For the text-containing cell, return its midpoint in (X, Y) coordinate format. 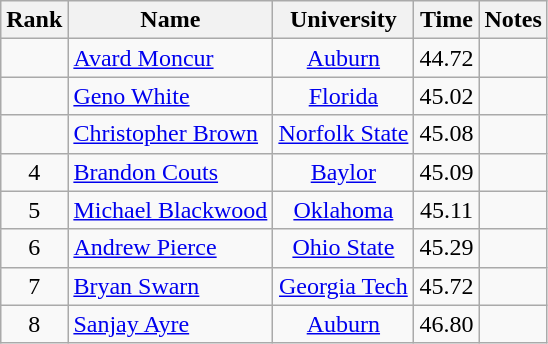
45.09 (446, 172)
45.72 (446, 286)
University (344, 20)
Christopher Brown (170, 134)
Florida (344, 96)
8 (34, 324)
Oklahoma (344, 210)
Avard Moncur (170, 58)
46.80 (446, 324)
Rank (34, 20)
Notes (513, 20)
45.29 (446, 248)
45.11 (446, 210)
6 (34, 248)
45.08 (446, 134)
Ohio State (344, 248)
5 (34, 210)
Michael Blackwood (170, 210)
44.72 (446, 58)
45.02 (446, 96)
Sanjay Ayre (170, 324)
7 (34, 286)
Baylor (344, 172)
Norfolk State (344, 134)
Time (446, 20)
4 (34, 172)
Georgia Tech (344, 286)
Brandon Couts (170, 172)
Geno White (170, 96)
Name (170, 20)
Bryan Swarn (170, 286)
Andrew Pierce (170, 248)
